Output the [X, Y] coordinate of the center of the cell containing the given text.  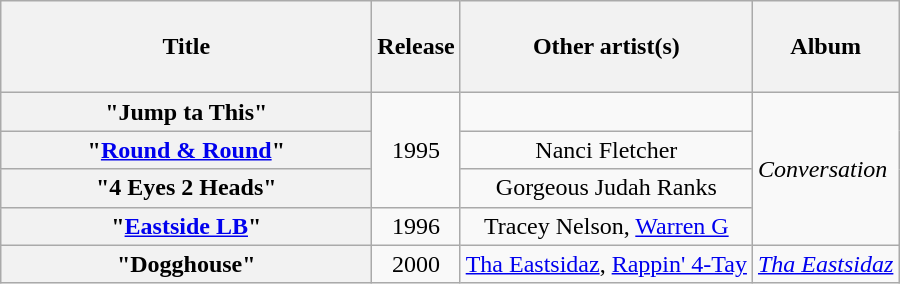
Album [825, 47]
1996 [416, 226]
"Dogghouse" [186, 264]
"Eastside LB" [186, 226]
"4 Eyes 2 Heads" [186, 188]
Tracey Nelson, Warren G [606, 226]
Release [416, 47]
2000 [416, 264]
Conversation [825, 169]
Nanci Fletcher [606, 150]
"Round & Round" [186, 150]
"Jump ta This" [186, 112]
Tha Eastsidaz [825, 264]
Gorgeous Judah Ranks [606, 188]
Tha Eastsidaz, Rappin' 4-Tay [606, 264]
1995 [416, 150]
Title [186, 47]
Other artist(s) [606, 47]
